Identify which cell holds the provided text, then report its [X, Y] central coordinate. 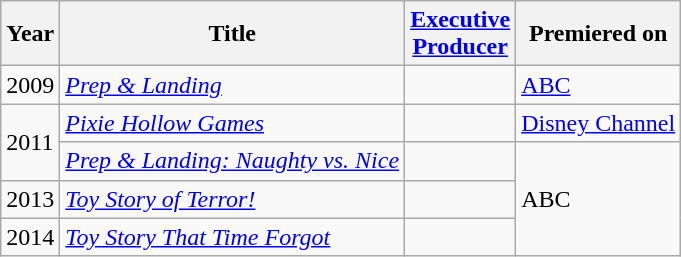
Pixie Hollow Games [232, 123]
Toy Story That Time Forgot [232, 237]
Premiered on [598, 34]
ExecutiveProducer [460, 34]
Title [232, 34]
2009 [30, 85]
Year [30, 34]
Prep & Landing [232, 85]
2011 [30, 142]
Prep & Landing: Naughty vs. Nice [232, 161]
Toy Story of Terror! [232, 199]
2014 [30, 237]
Disney Channel [598, 123]
2013 [30, 199]
